Identify which cell holds the provided text, then report its [x, y] central coordinate. 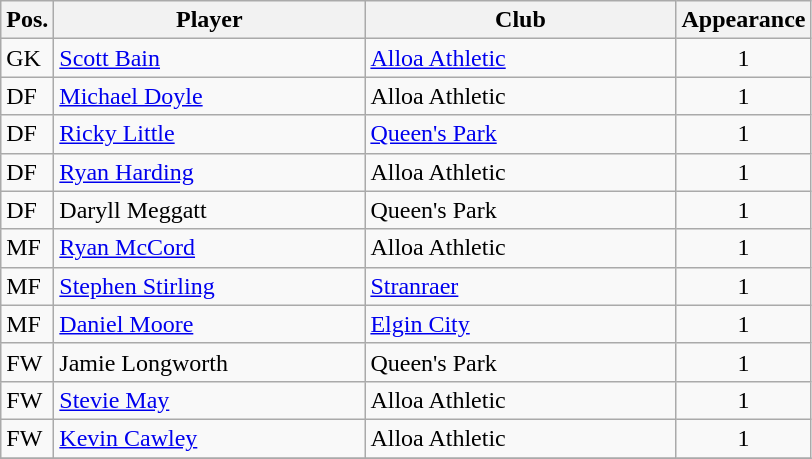
Ryan Harding [210, 172]
Daryll Meggatt [210, 210]
Scott Bain [210, 58]
Kevin Cawley [210, 438]
Stephen Stirling [210, 286]
Ryan McCord [210, 248]
Stevie May [210, 400]
Daniel Moore [210, 324]
Pos. [28, 20]
Appearance [744, 20]
Ricky Little [210, 134]
Michael Doyle [210, 96]
Jamie Longworth [210, 362]
Player [210, 20]
GK [28, 58]
Club [520, 20]
Elgin City [520, 324]
Stranraer [520, 286]
